Capture the cell that displays the provided text and extract its [x, y] central coordinate. 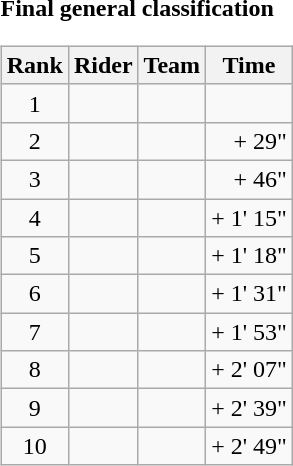
9 [34, 408]
4 [34, 217]
+ 46" [250, 179]
+ 2' 49" [250, 446]
10 [34, 446]
+ 29" [250, 141]
+ 2' 39" [250, 408]
Rank [34, 65]
Rider [103, 65]
+ 1' 18" [250, 256]
8 [34, 370]
Team [172, 65]
1 [34, 103]
+ 2' 07" [250, 370]
3 [34, 179]
5 [34, 256]
+ 1' 31" [250, 294]
+ 1' 53" [250, 332]
2 [34, 141]
Time [250, 65]
6 [34, 294]
7 [34, 332]
+ 1' 15" [250, 217]
